Return (X, Y) of the center of cell containing provided text 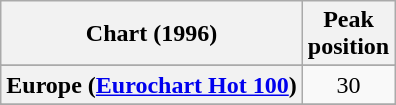
30 (348, 85)
Europe (Eurochart Hot 100) (152, 85)
Chart (1996) (152, 34)
Peakposition (348, 34)
